For the text-containing cell, return its midpoint in (X, Y) coordinate format. 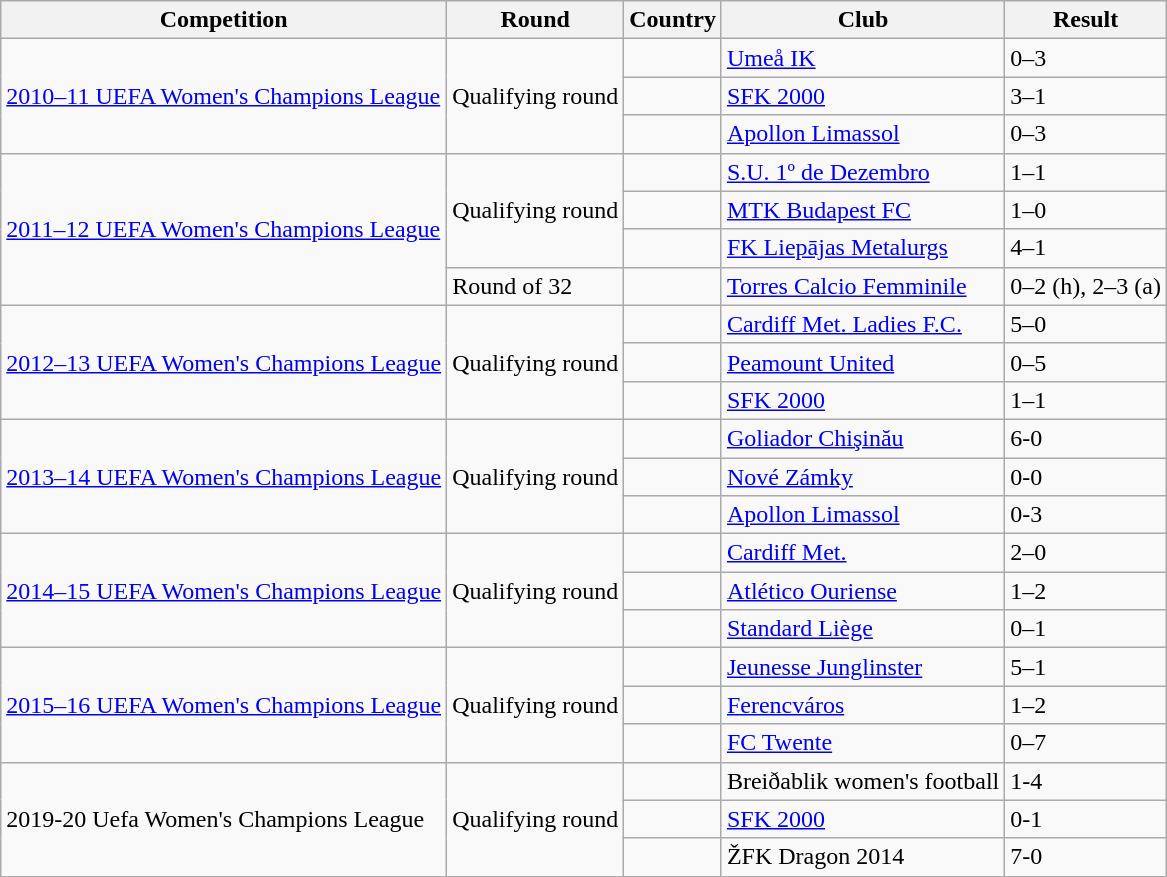
2014–15 UEFA Women's Champions League (224, 591)
2019-20 Uefa Women's Champions League (224, 819)
FC Twente (862, 743)
2012–13 UEFA Women's Champions League (224, 362)
Cardiff Met. (862, 553)
2–0 (1086, 553)
Country (673, 20)
2015–16 UEFA Women's Champions League (224, 705)
0–2 (h), 2–3 (a) (1086, 286)
Breiðablik women's football (862, 781)
2010–11 UEFA Women's Champions League (224, 96)
Cardiff Met. Ladies F.C. (862, 324)
ŽFK Dragon 2014 (862, 857)
Competition (224, 20)
FK Liepājas Metalurgs (862, 248)
MTK Budapest FC (862, 210)
2011–12 UEFA Women's Champions League (224, 229)
5–1 (1086, 667)
6-0 (1086, 438)
Atlético Ouriense (862, 591)
2013–14 UEFA Women's Champions League (224, 476)
Goliador Chişinău (862, 438)
Round (536, 20)
Ferencváros (862, 705)
Jeunesse Junglinster (862, 667)
0–5 (1086, 362)
0-1 (1086, 819)
1–0 (1086, 210)
Umeå IK (862, 58)
Club (862, 20)
5–0 (1086, 324)
S.U. 1º de Dezembro (862, 172)
Standard Liège (862, 629)
0–7 (1086, 743)
Peamount United (862, 362)
Torres Calcio Femminile (862, 286)
Result (1086, 20)
0-3 (1086, 515)
0-0 (1086, 477)
Round of 32 (536, 286)
7-0 (1086, 857)
0–1 (1086, 629)
4–1 (1086, 248)
1-4 (1086, 781)
3–1 (1086, 96)
Nové Zámky (862, 477)
